Locate the cell with the specified text and output its (X, Y) center coordinate. 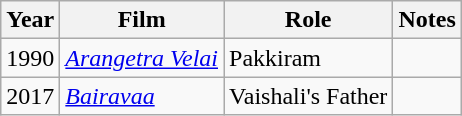
Year (30, 20)
2017 (30, 96)
Notes (427, 20)
Arangetra Velai (142, 58)
Vaishali's Father (308, 96)
Bairavaa (142, 96)
1990 (30, 58)
Film (142, 20)
Pakkiram (308, 58)
Role (308, 20)
